From the cell containing the given text, extract its center point as [x, y] coordinate. 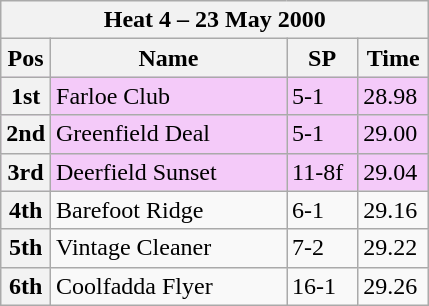
5th [26, 248]
1st [26, 96]
6th [26, 286]
Deerfield Sunset [169, 172]
Pos [26, 58]
29.22 [394, 248]
Heat 4 – 23 May 2000 [215, 20]
SP [322, 58]
Vintage Cleaner [169, 248]
29.16 [394, 210]
28.98 [394, 96]
7-2 [322, 248]
3rd [26, 172]
29.04 [394, 172]
Name [169, 58]
4th [26, 210]
29.26 [394, 286]
16-1 [322, 286]
Coolfadda Flyer [169, 286]
Farloe Club [169, 96]
29.00 [394, 134]
Time [394, 58]
Barefoot Ridge [169, 210]
6-1 [322, 210]
Greenfield Deal [169, 134]
2nd [26, 134]
11-8f [322, 172]
